Output the (X, Y) coordinate of the center of the cell containing the given text.  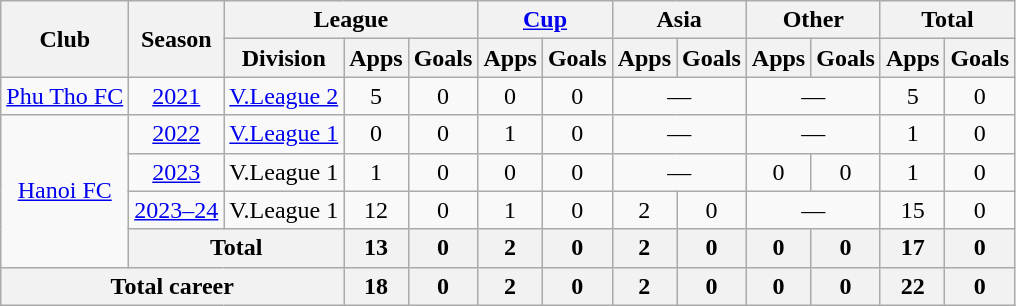
12 (376, 210)
2021 (176, 96)
Phu Tho FC (65, 96)
Club (65, 39)
League (351, 20)
Hanoi FC (65, 191)
Division (284, 58)
Other (813, 20)
V.League 2 (284, 96)
18 (376, 286)
15 (912, 210)
13 (376, 248)
Cup (545, 20)
2022 (176, 134)
22 (912, 286)
2023 (176, 172)
Total career (172, 286)
2023–24 (176, 210)
Season (176, 39)
17 (912, 248)
Asia (679, 20)
